Output the [x, y] coordinate of the center of the cell containing the given text.  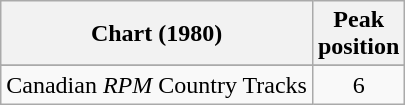
6 [358, 85]
Chart (1980) [157, 34]
Peakposition [358, 34]
Canadian RPM Country Tracks [157, 85]
